Scan for the cell matching the given text and deliver its (X, Y) coordinate at center. 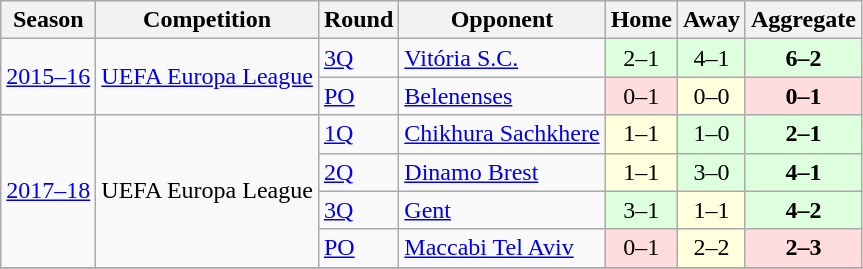
Round (358, 20)
Home (641, 20)
Maccabi Tel Aviv (502, 248)
1Q (358, 134)
Away (712, 20)
2–3 (803, 248)
2–2 (712, 248)
Vitória S.C. (502, 58)
0–0 (712, 96)
Competition (208, 20)
Aggregate (803, 20)
Gent (502, 210)
2015–16 (48, 77)
Chikhura Sachkhere (502, 134)
3–1 (641, 210)
2017–18 (48, 191)
1–0 (712, 134)
6–2 (803, 58)
3–0 (712, 172)
Opponent (502, 20)
4–2 (803, 210)
Dinamo Brest (502, 172)
Season (48, 20)
2Q (358, 172)
Belenenses (502, 96)
